Provide the [X, Y] coordinate of the cell's center where the given text is located.  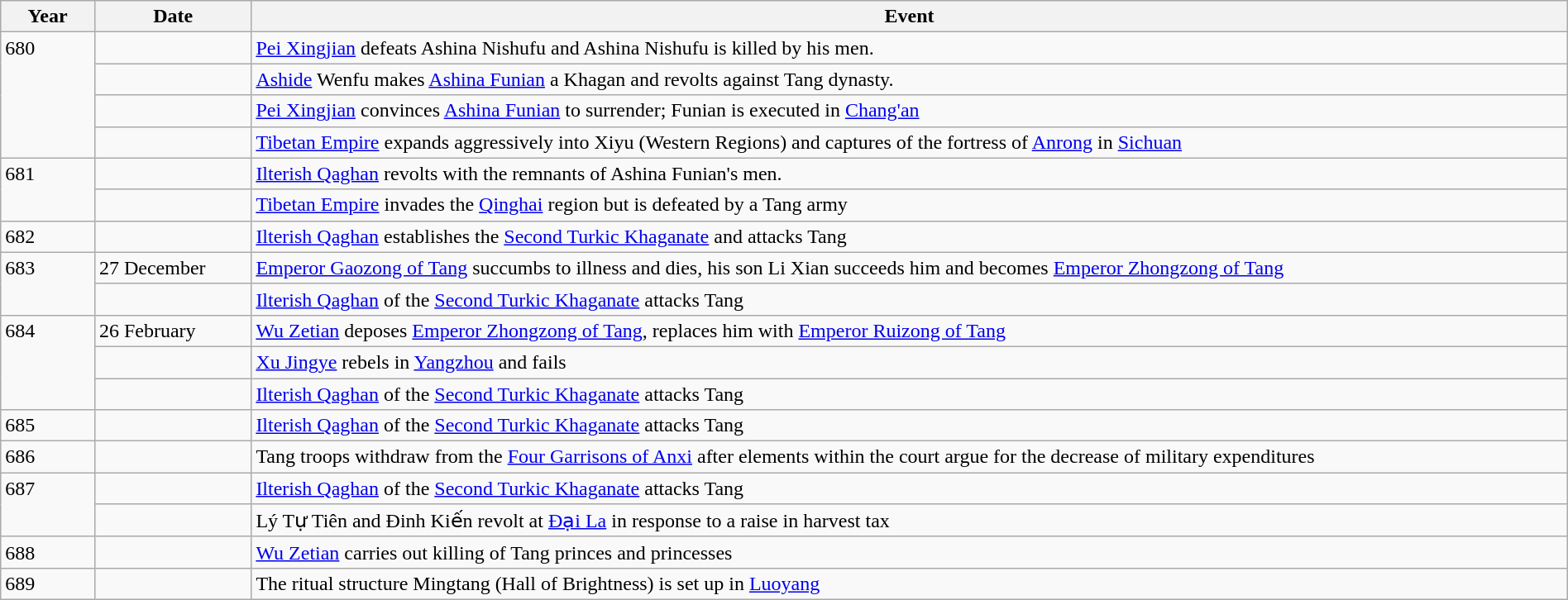
27 December [172, 268]
Tang troops withdraw from the Four Garrisons of Anxi after elements within the court argue for the decrease of military expenditures [910, 457]
Tibetan Empire expands aggressively into Xiyu (Western Regions) and captures of the fortress of Anrong in Sichuan [910, 142]
Ashide Wenfu makes Ashina Funian a Khagan and revolts against Tang dynasty. [910, 79]
Pei Xingjian convinces Ashina Funian to surrender; Funian is executed in Chang'an [910, 111]
686 [48, 457]
687 [48, 505]
Lý Tự Tiên and Đinh Kiến revolt at Đại La in response to a raise in harvest tax [910, 521]
Ilterish Qaghan establishes the Second Turkic Khaganate and attacks Tang [910, 236]
Ilterish Qaghan revolts with the remnants of Ashina Funian's men. [910, 174]
Pei Xingjian defeats Ashina Nishufu and Ashina Nishufu is killed by his men. [910, 48]
683 [48, 283]
Year [48, 17]
684 [48, 362]
Wu Zetian deposes Emperor Zhongzong of Tang, replaces him with Emperor Ruizong of Tang [910, 331]
26 February [172, 331]
The ritual structure Mingtang (Hall of Brightness) is set up in Luoyang [910, 583]
688 [48, 552]
Wu Zetian carries out killing of Tang princes and princesses [910, 552]
Date [172, 17]
Tibetan Empire invades the Qinghai region but is defeated by a Tang army [910, 205]
Xu Jingye rebels in Yangzhou and fails [910, 362]
681 [48, 189]
689 [48, 583]
682 [48, 236]
Emperor Gaozong of Tang succumbs to illness and dies, his son Li Xian succeeds him and becomes Emperor Zhongzong of Tang [910, 268]
Event [910, 17]
685 [48, 426]
680 [48, 95]
